Find where the given text appears and provide that cell's center as [x, y] coordinate. 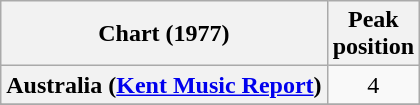
Peakposition [373, 34]
Australia (Kent Music Report) [164, 85]
4 [373, 85]
Chart (1977) [164, 34]
